Return the [X, Y] coordinate for the center point of the cell that contains the specified text.  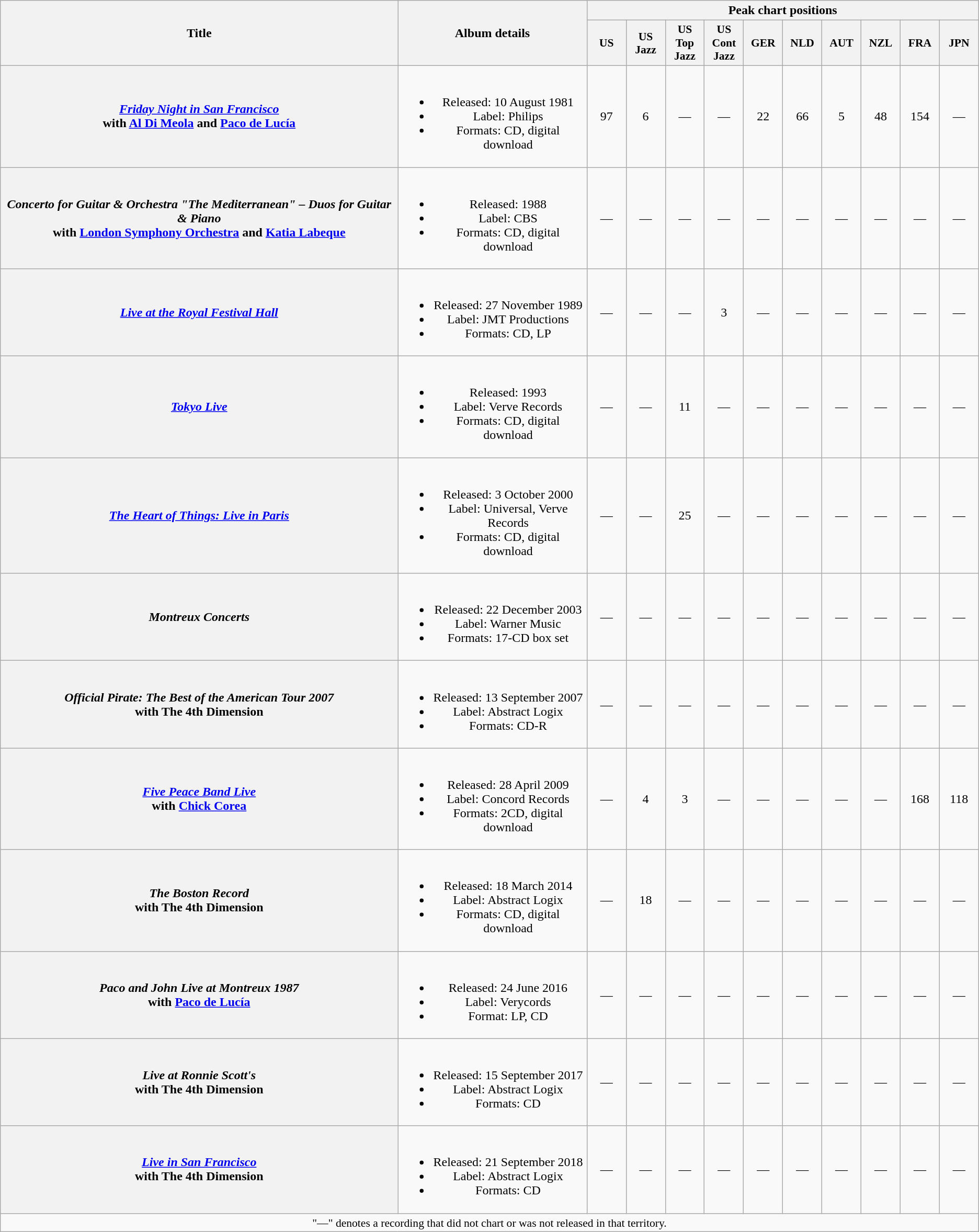
Album details [493, 33]
4 [645, 799]
Released: 28 April 2009Label: Concord RecordsFormats: 2CD, digital download [493, 799]
Title [199, 33]
97 [607, 116]
48 [881, 116]
Released: 1988Label: CBSFormats: CD, digital download [493, 218]
168 [919, 799]
Released: 24 June 2016Label: VerycordsFormat: LP, CD [493, 995]
Live at Ronnie Scott'swith The 4th Dimension [199, 1082]
US TopJazz [685, 43]
Official Pirate: The Best of the American Tour 2007with The 4th Dimension [199, 704]
Released: 15 September 2017Label: Abstract LogixFormats: CD [493, 1082]
Released: 1993Label: Verve RecordsFormats: CD, digital download [493, 407]
66 [802, 116]
NZL [881, 43]
FRA [919, 43]
Friday Night in San Franciscowith Al Di Meola and Paco de Lucía [199, 116]
The Heart of Things: Live in Paris [199, 516]
5 [842, 116]
"—" denotes a recording that did not chart or was not released in that territory. [489, 1223]
Montreux Concerts [199, 617]
The Boston Recordwith The 4th Dimension [199, 900]
Concerto for Guitar & Orchestra "The Mediterranean" – Duos for Guitar & Pianowith London Symphony Orchestra and Katia Labeque [199, 218]
Released: 3 October 2000Label: Universal, Verve RecordsFormats: CD, digital download [493, 516]
6 [645, 116]
Tokyo Live [199, 407]
11 [685, 407]
NLD [802, 43]
Live at the Royal Festival Hall [199, 313]
18 [645, 900]
22 [764, 116]
US [607, 43]
US Jazz [645, 43]
Released: 13 September 2007Label: Abstract LogixFormats: CD-R [493, 704]
Live in San Franciscowith The 4th Dimension [199, 1170]
Released: 22 December 2003Label: Warner MusicFormats: 17-CD box set [493, 617]
25 [685, 516]
US ContJazz [724, 43]
Released: 27 November 1989Label: JMT ProductionsFormats: CD, LP [493, 313]
GER [764, 43]
AUT [842, 43]
Released: 21 September 2018Label: Abstract LogixFormats: CD [493, 1170]
154 [919, 116]
Released: 18 March 2014Label: Abstract LogixFormats: CD, digital download [493, 900]
Peak chart positions [782, 10]
Five Peace Band Livewith Chick Corea [199, 799]
Paco and John Live at Montreux 1987 with Paco de Lucía [199, 995]
Released: 10 August 1981Label: PhilipsFormats: CD, digital download [493, 116]
JPN [959, 43]
118 [959, 799]
